Return (X, Y) of the center of cell containing provided text 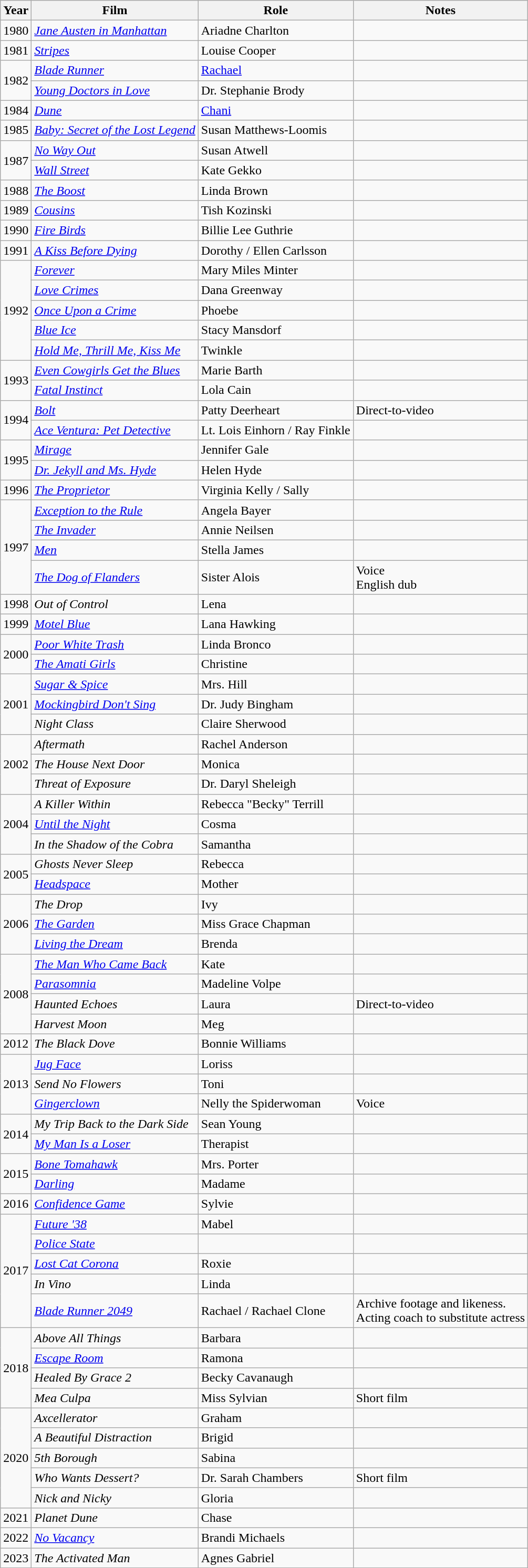
The Activated Man (115, 1558)
1996 (16, 490)
Kate (275, 964)
The Dog of Flanders (115, 577)
2002 (16, 764)
Mary Miles Minter (275, 270)
Monica (275, 764)
Forever (115, 270)
Rachael / Rachael Clone (275, 1311)
Barbara (275, 1338)
Gloria (275, 1498)
No Way Out (115, 150)
My Trip Back to the Dark Side (115, 1124)
Film (115, 11)
Toni (275, 1084)
Rebecca "Becky" Terrill (275, 804)
The Boost (115, 190)
Dr. Jekyll and Ms. Hyde (115, 470)
2000 (16, 654)
Jane Austen in Manhattan (115, 30)
Living the Dream (115, 944)
Dr. Daryl Sheleigh (275, 784)
Ariadne Charlton (275, 30)
The Drop (115, 904)
Bolt (115, 410)
Miss Grace Chapman (275, 924)
Nick and Nicky (115, 1498)
Darling (115, 1184)
Meg (275, 1024)
In Vino (115, 1284)
Lena (275, 604)
2013 (16, 1084)
Tish Kozinski (275, 210)
Billie Lee Guthrie (275, 230)
1997 (16, 547)
Gingerclown (115, 1104)
A Beautiful Distraction (115, 1438)
Marie Barth (275, 370)
1992 (16, 310)
Who Wants Dessert? (115, 1478)
Cosma (275, 824)
2001 (16, 704)
Baby: Secret of the Lost Legend (115, 130)
1980 (16, 30)
Lola Cain (275, 390)
2005 (16, 874)
Sabina (275, 1458)
Voice (440, 1104)
My Man Is a Loser (115, 1144)
Roxie (275, 1264)
Becky Cavanaugh (275, 1378)
Rebecca (275, 864)
Parasomnia (115, 984)
Poor White Trash (115, 644)
Axcellerator (115, 1418)
Linda Bronco (275, 644)
2004 (16, 824)
Brandi Michaels (275, 1538)
Phoebe (275, 310)
Linda Brown (275, 190)
Susan Atwell (275, 150)
Mrs. Hill (275, 684)
1982 (16, 80)
Miss Sylvian (275, 1398)
Rachel Anderson (275, 744)
Mrs. Porter (275, 1164)
Year (16, 11)
Confidence Game (115, 1204)
1995 (16, 460)
The Garden (115, 924)
Healed By Grace 2 (115, 1378)
Sister Alois (275, 577)
2021 (16, 1518)
Chase (275, 1518)
Bonnie Williams (275, 1044)
Archive footage and likeness.Acting coach to substitute actress (440, 1311)
The Invader (115, 530)
Mother (275, 884)
Blade Runner (115, 70)
Stella James (275, 550)
Sylvie (275, 1204)
1991 (16, 250)
Loriss (275, 1064)
Headspace (115, 884)
In the Shadow of the Cobra (115, 844)
2017 (16, 1271)
1990 (16, 230)
1985 (16, 130)
Sean Young (275, 1124)
1989 (16, 210)
Blue Ice (115, 330)
Role (275, 11)
Mockingbird Don't Sing (115, 704)
Young Doctors in Love (115, 90)
2008 (16, 994)
2023 (16, 1558)
2015 (16, 1174)
Bone Tomahawk (115, 1164)
Cousins (115, 210)
Love Crimes (115, 290)
Blade Runner 2049 (115, 1311)
Virginia Kelly / Sally (275, 490)
1998 (16, 604)
Claire Sherwood (275, 724)
Stripes (115, 50)
Escape Room (115, 1358)
A Killer Within (115, 804)
Madeline Volpe (275, 984)
The House Next Door (115, 764)
Haunted Echoes (115, 1004)
Stacy Mansdorf (275, 330)
The Black Dove (115, 1044)
2014 (16, 1134)
Dr. Stephanie Brody (275, 90)
Ramona (275, 1358)
Nelly the Spiderwoman (275, 1104)
Wall Street (115, 170)
Chani (275, 110)
Send No Flowers (115, 1084)
1981 (16, 50)
Kate Gekko (275, 170)
2020 (16, 1458)
Mea Culpa (115, 1398)
Lost Cat Corona (115, 1264)
Agnes Gabriel (275, 1558)
Fatal Instinct (115, 390)
1988 (16, 190)
Once Upon a Crime (115, 310)
1987 (16, 160)
Above All Things (115, 1338)
Angela Bayer (275, 510)
Madame (275, 1184)
The Man Who Came Back (115, 964)
Ace Ventura: Pet Detective (115, 430)
Laura (275, 1004)
Louise Cooper (275, 50)
Brigid (275, 1438)
Harvest Moon (115, 1024)
Notes (440, 11)
Susan Matthews-Loomis (275, 130)
Dorothy / Ellen Carlsson (275, 250)
2022 (16, 1538)
1993 (16, 380)
Sugar & Spice (115, 684)
Brenda (275, 944)
Until the Night (115, 824)
Jennifer Gale (275, 450)
Rachael (275, 70)
Men (115, 550)
Future '38 (115, 1224)
Aftermath (115, 744)
Samantha (275, 844)
Hold Me, Thrill Me, Kiss Me (115, 350)
1984 (16, 110)
Helen Hyde (275, 470)
Even Cowgirls Get the Blues (115, 370)
Dr. Judy Bingham (275, 704)
VoiceEnglish dub (440, 577)
Police State (115, 1244)
2016 (16, 1204)
A Kiss Before Dying (115, 250)
Lt. Lois Einhorn / Ray Finkle (275, 430)
Graham (275, 1418)
1999 (16, 624)
Planet Dune (115, 1518)
Twinkle (275, 350)
Exception to the Rule (115, 510)
Jug Face (115, 1064)
Night Class (115, 724)
5th Borough (115, 1458)
Mabel (275, 1224)
2018 (16, 1368)
Threat of Exposure (115, 784)
1994 (16, 420)
Out of Control (115, 604)
Dr. Sarah Chambers (275, 1478)
Lana Hawking (275, 624)
Patty Deerheart (275, 410)
Therapist (275, 1144)
Motel Blue (115, 624)
Dana Greenway (275, 290)
2006 (16, 924)
2012 (16, 1044)
Ivy (275, 904)
Christine (275, 664)
Annie Neilsen (275, 530)
Dune (115, 110)
Linda (275, 1284)
Ghosts Never Sleep (115, 864)
Mirage (115, 450)
No Vacancy (115, 1538)
The Amati Girls (115, 664)
The Proprietor (115, 490)
Fire Birds (115, 230)
